Locate the cell with the specified text and output its [x, y] center coordinate. 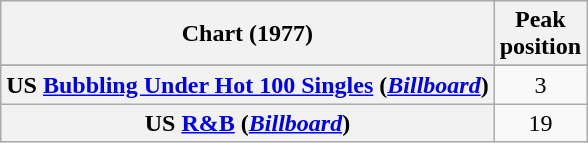
Chart (1977) [248, 34]
19 [540, 123]
US Bubbling Under Hot 100 Singles (Billboard) [248, 85]
US R&B (Billboard) [248, 123]
3 [540, 85]
Peakposition [540, 34]
